Pinpoint the cell where the given text exists, returning its (X, Y) midpoint coordinate. 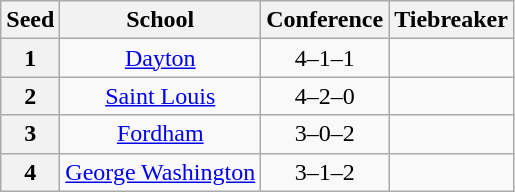
4–2–0 (325, 96)
Saint Louis (160, 96)
4–1–1 (325, 58)
George Washington (160, 172)
3 (30, 134)
Tiebreaker (452, 20)
School (160, 20)
3–1–2 (325, 172)
Fordham (160, 134)
1 (30, 58)
2 (30, 96)
4 (30, 172)
3–0–2 (325, 134)
Seed (30, 20)
Dayton (160, 58)
Conference (325, 20)
